From the cell containing the given text, extract its center point as (X, Y) coordinate. 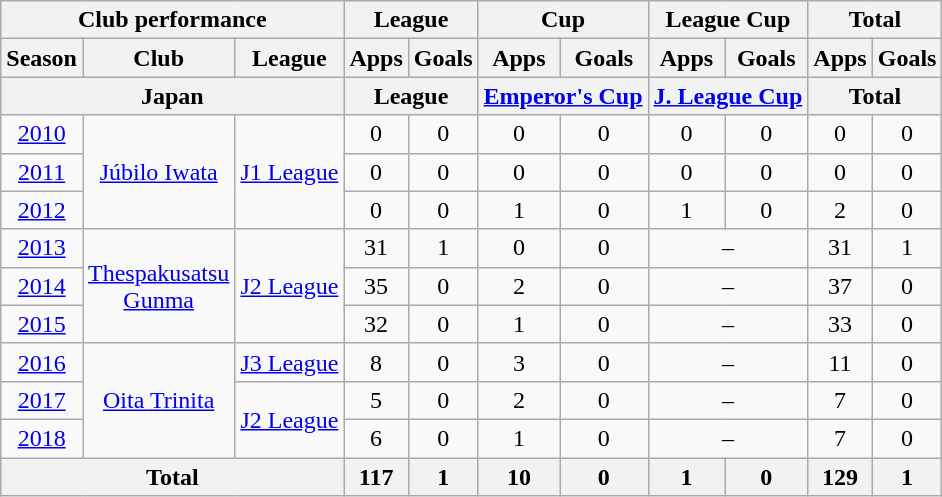
129 (840, 477)
2012 (42, 210)
J. League Cup (728, 96)
Júbilo Iwata (158, 172)
2014 (42, 286)
37 (840, 286)
Club (158, 58)
League Cup (728, 20)
Japan (172, 96)
8 (376, 362)
Oita Trinita (158, 400)
35 (376, 286)
3 (519, 362)
2016 (42, 362)
Cup (563, 20)
33 (840, 324)
Emperor's Cup (563, 96)
2013 (42, 248)
2018 (42, 438)
J3 League (290, 362)
Season (42, 58)
11 (840, 362)
Club performance (172, 20)
2015 (42, 324)
32 (376, 324)
6 (376, 438)
2011 (42, 172)
J1 League (290, 172)
2010 (42, 134)
2017 (42, 400)
117 (376, 477)
5 (376, 400)
ThespakusatsuGunma (158, 286)
10 (519, 477)
